Pinpoint the cell where the given text exists, returning its (x, y) midpoint coordinate. 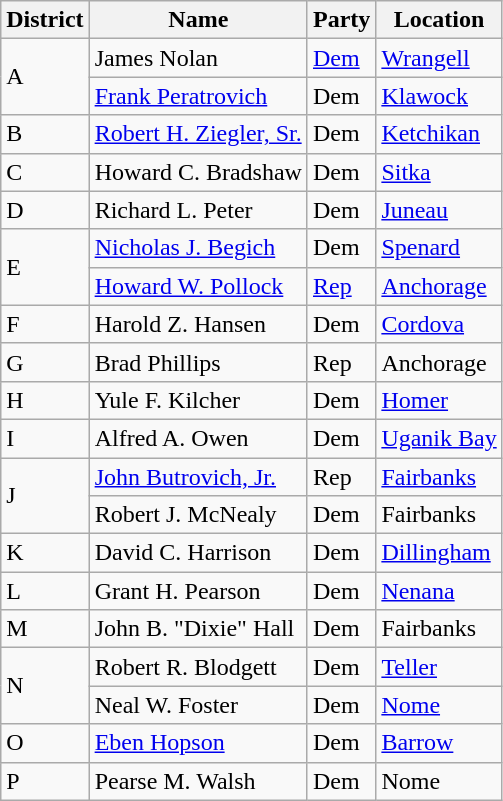
Alfred A. Owen (198, 438)
Yule F. Kilcher (198, 400)
B (45, 134)
Robert R. Blodgett (198, 667)
Dillingham (439, 553)
Teller (439, 667)
David C. Harrison (198, 553)
Richard L. Peter (198, 210)
Harold Z. Hansen (198, 324)
Name (198, 20)
Uganik Bay (439, 438)
Cordova (439, 324)
Howard C. Bradshaw (198, 172)
Party (341, 20)
Robert J. McNealy (198, 515)
L (45, 591)
Eben Hopson (198, 743)
Howard W. Pollock (198, 286)
K (45, 553)
O (45, 743)
Barrow (439, 743)
Wrangell (439, 58)
Sitka (439, 172)
G (45, 362)
Nenana (439, 591)
Robert H. Ziegler, Sr. (198, 134)
N (45, 686)
Pearse M. Walsh (198, 781)
Nicholas J. Begich (198, 248)
Neal W. Foster (198, 705)
Brad Phillips (198, 362)
A (45, 77)
Grant H. Pearson (198, 591)
P (45, 781)
J (45, 496)
F (45, 324)
E (45, 267)
M (45, 629)
District (45, 20)
Location (439, 20)
James Nolan (198, 58)
H (45, 400)
Ketchikan (439, 134)
I (45, 438)
Spenard (439, 248)
John B. "Dixie" Hall (198, 629)
D (45, 210)
Homer (439, 400)
John Butrovich, Jr. (198, 477)
C (45, 172)
Juneau (439, 210)
Frank Peratrovich (198, 96)
Klawock (439, 96)
